Pinpoint the cell where the given text exists, returning its (x, y) midpoint coordinate. 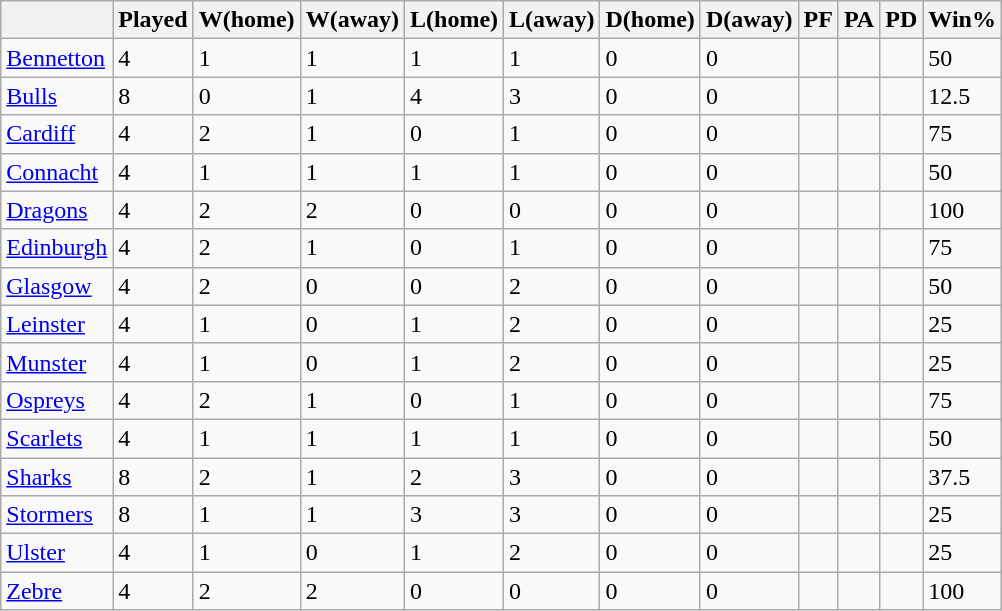
Bulls (57, 96)
Connacht (57, 172)
Scarlets (57, 438)
Win% (962, 20)
PF (818, 20)
Ospreys (57, 400)
W(away) (352, 20)
Munster (57, 362)
W(home) (246, 20)
PA (858, 20)
Bennetton (57, 58)
D(away) (749, 20)
Leinster (57, 324)
L(home) (454, 20)
PD (902, 20)
37.5 (962, 477)
Ulster (57, 553)
D(home) (650, 20)
Dragons (57, 210)
Glasgow (57, 286)
Stormers (57, 515)
Sharks (57, 477)
Zebre (57, 591)
12.5 (962, 96)
L(away) (552, 20)
Cardiff (57, 134)
Edinburgh (57, 248)
Played (153, 20)
